Capture the cell that displays the provided text and extract its (x, y) central coordinate. 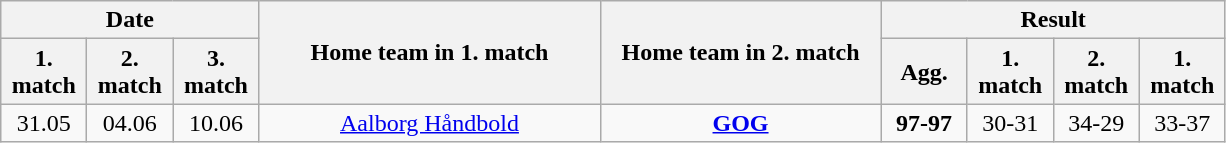
34-29 (1096, 123)
Result (1053, 20)
33-37 (1182, 123)
Agg. (924, 72)
10.06 (216, 123)
30-31 (1010, 123)
04.06 (130, 123)
31.05 (44, 123)
Aalborg Håndbold (430, 123)
3. match (216, 72)
GOG (740, 123)
Date (130, 20)
Home team in 1. match (430, 52)
97-97 (924, 123)
Home team in 2. match (740, 52)
